Pinpoint the cell where the given text exists, returning its [X, Y] midpoint coordinate. 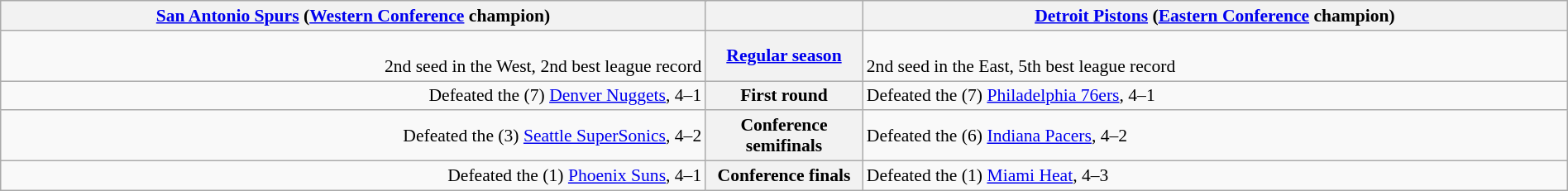
2nd seed in the West, 2nd best league record [354, 56]
Defeated the (3) Seattle SuperSonics, 4–2 [354, 136]
Conference finals [784, 176]
Conference semifinals [784, 136]
Defeated the (1) Phoenix Suns, 4–1 [354, 176]
Regular season [784, 56]
Defeated the (7) Philadelphia 76ers, 4–1 [1216, 96]
2nd seed in the East, 5th best league record [1216, 56]
First round [784, 96]
Detroit Pistons (Eastern Conference champion) [1216, 16]
Defeated the (1) Miami Heat, 4–3 [1216, 176]
Defeated the (7) Denver Nuggets, 4–1 [354, 96]
Defeated the (6) Indiana Pacers, 4–2 [1216, 136]
San Antonio Spurs (Western Conference champion) [354, 16]
